Determine the [x, y] coordinate at the center of the cell enclosing the given text.  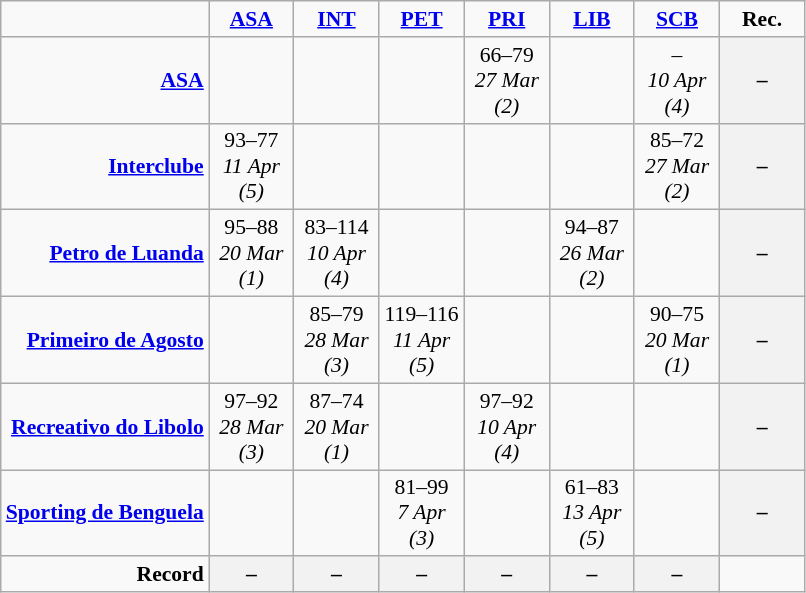
Petro de Luanda [105, 254]
LIB [592, 19]
81–997 Apr (3) [422, 514]
119–11611 Apr (5) [422, 340]
Primeiro de Agosto [105, 340]
90–7520 Mar (1) [676, 340]
94–8726 Mar (2) [592, 254]
97–9228 Mar (3) [252, 426]
Rec. [762, 19]
85–7928 Mar (3) [336, 340]
97–9210 Apr (4) [506, 426]
61–8313 Apr (5) [592, 514]
93–7711 Apr (5) [252, 166]
Interclube [105, 166]
87–7420 Mar (1) [336, 426]
PRI [506, 19]
–10 Apr (4) [676, 80]
SCB [676, 19]
Record [105, 575]
66–7927 Mar (2) [506, 80]
95–8820 Mar (1) [252, 254]
INT [336, 19]
Recreativo do Libolo [105, 426]
Sporting de Benguela [105, 514]
83–11410 Apr (4) [336, 254]
85–7227 Mar (2) [676, 166]
PET [422, 19]
